Return (x, y) of the center of cell containing provided text 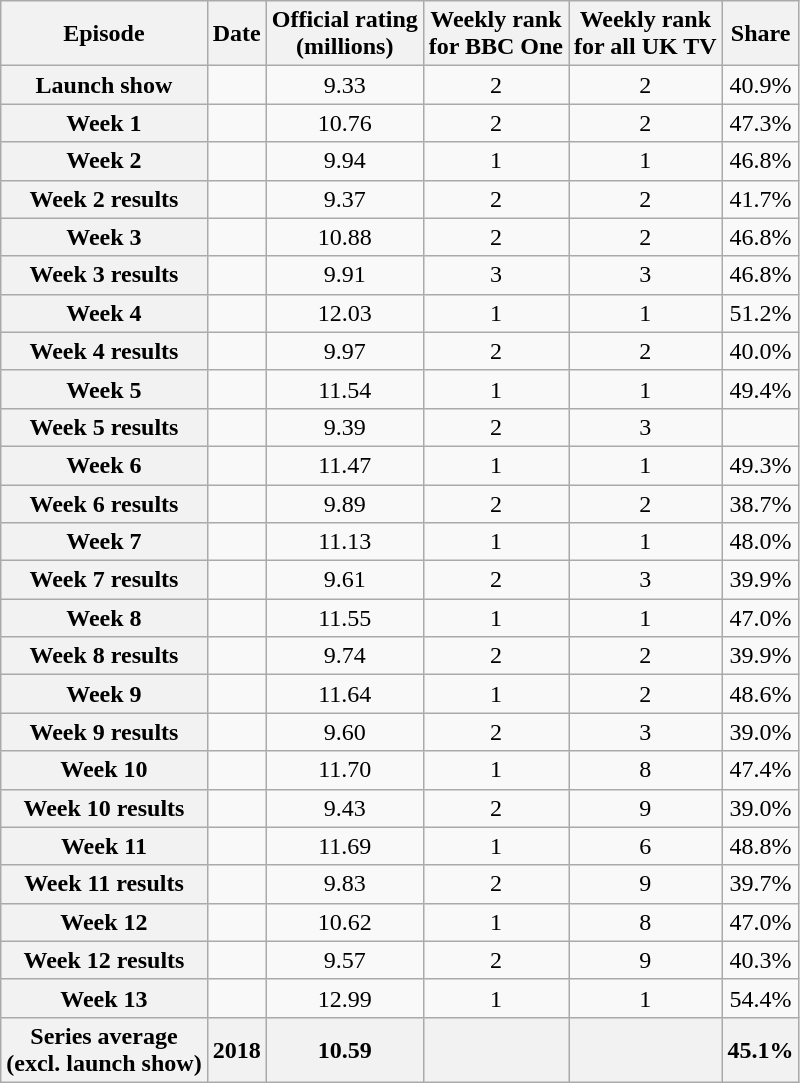
11.13 (344, 542)
41.7% (760, 199)
9.39 (344, 427)
Launch show (104, 85)
11.69 (344, 846)
Week 7 (104, 542)
Week 10 (104, 770)
11.54 (344, 389)
Week 12 results (104, 960)
Week 4 (104, 313)
Week 3 results (104, 275)
Week 5 (104, 389)
Week 2 results (104, 199)
9.33 (344, 85)
Week 2 (104, 161)
Week 9 results (104, 732)
9.97 (344, 351)
Week 7 results (104, 580)
9.37 (344, 199)
45.1% (760, 1050)
48.6% (760, 694)
Week 6 results (104, 503)
47.4% (760, 770)
11.47 (344, 465)
Weekly rankfor BBC One (496, 34)
47.3% (760, 123)
11.55 (344, 618)
Week 8 (104, 618)
51.2% (760, 313)
9.94 (344, 161)
Official rating(millions) (344, 34)
9.83 (344, 884)
Week 3 (104, 237)
40.0% (760, 351)
Week 11 results (104, 884)
39.7% (760, 884)
Week 4 results (104, 351)
Share (760, 34)
10.88 (344, 237)
Week 13 (104, 998)
9.89 (344, 503)
10.62 (344, 922)
11.70 (344, 770)
49.4% (760, 389)
9.57 (344, 960)
Week 12 (104, 922)
Date (236, 34)
Series average(excl. launch show) (104, 1050)
40.9% (760, 85)
Episode (104, 34)
10.76 (344, 123)
Week 5 results (104, 427)
9.43 (344, 808)
9.60 (344, 732)
9.74 (344, 656)
48.0% (760, 542)
11.64 (344, 694)
Week 8 results (104, 656)
40.3% (760, 960)
38.7% (760, 503)
54.4% (760, 998)
12.99 (344, 998)
48.8% (760, 846)
12.03 (344, 313)
10.59 (344, 1050)
2018 (236, 1050)
Week 1 (104, 123)
Week 9 (104, 694)
Week 11 (104, 846)
9.91 (344, 275)
9.61 (344, 580)
Weekly rankfor all UK TV (646, 34)
6 (646, 846)
Week 6 (104, 465)
49.3% (760, 465)
Week 10 results (104, 808)
